Extract the (x, y) coordinate from the center of the cell holding the provided text.  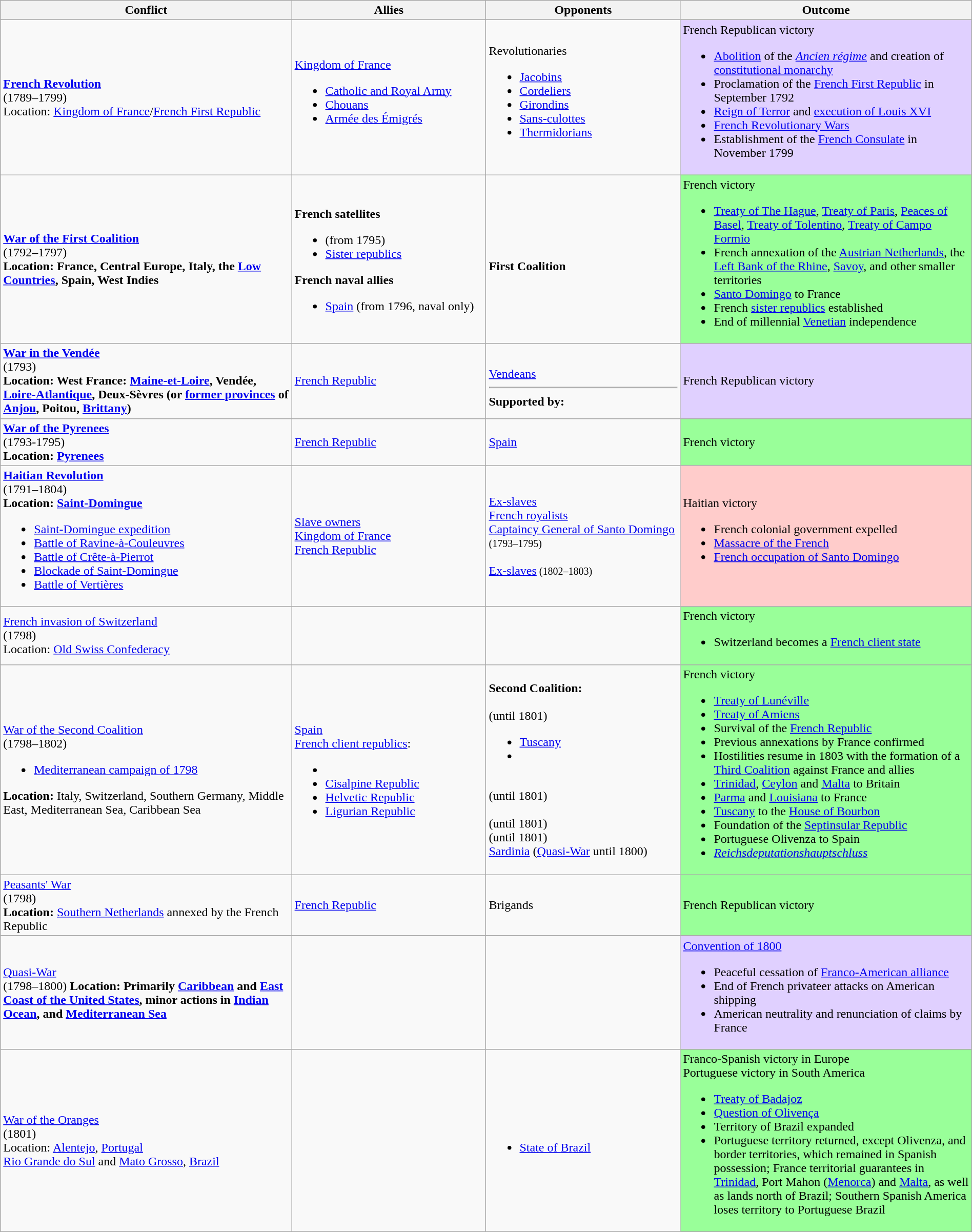
French victorySwitzerland becomes a French client state (826, 636)
French Revolution(1789–1799)Location: Kingdom of France/French First Republic (146, 97)
War of the First Coalition(1792–1797)Location: France, Central Europe, Italy, the Low Countries, Spain, West Indies (146, 259)
SpainFrench client republics: Cisalpine Republic Helvetic Republic Ligurian Republic (389, 770)
Brigands (583, 905)
French invasion of Switzerland(1798)Location: Old Swiss Confederacy (146, 636)
Quasi-War(1798–1800) Location: Primarily Caribbean and East Coast of the United States, minor actions in Indian Ocean, and Mediterranean Sea (146, 993)
RevolutionariesJacobinsCordeliersGirondinsSans-culottesThermidorians (583, 97)
First Coalition (583, 259)
VendeansSupported by: (583, 381)
Peasants' War(1798)Location: Southern Netherlands annexed by the French Republic (146, 905)
War of the Pyrenees(1793-1795)Location: Pyrenees (146, 442)
Haitian victoryFrench colonial government expelledMassacre of the FrenchFrench occupation of Santo Domingo (826, 536)
Spain (583, 442)
Ex-slaves French royalists Captaincy General of Santo Domingo (1793–1795) Ex-slaves (1802–1803) (583, 536)
French satellites (from 1795)Sister republicsFrench naval allies Spain (from 1796, naval only) (389, 259)
Outcome (826, 10)
Allies (389, 10)
Opponents (583, 10)
War in the Vendée(1793)Location: West France: Maine-et-Loire, Vendée, Loire-Atlantique, Deux-Sèvres (or former provinces of Anjou, Poitou, Brittany) (146, 381)
Kingdom of FranceCatholic and Royal ArmyChouansArmée des Émigrés (389, 97)
Second Coalition: (until 1801) Tuscany (until 1801) (until 1801) (until 1801) Sardinia (Quasi-War until 1800) (583, 770)
State of Brazil (583, 1140)
Slave owners Kingdom of France French Republic (389, 536)
War of the Oranges(1801)Location: Alentejo, PortugalRio Grande do Sul and Mato Grosso, Brazil (146, 1140)
Conflict (146, 10)
French victory (826, 442)
